Output the (x, y) coordinate of the center of the cell containing the given text.  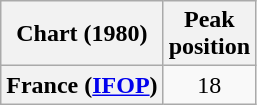
Peakposition (209, 34)
Chart (1980) (82, 34)
18 (209, 85)
France (IFOP) (82, 85)
